Scan for the cell matching the given text and deliver its [X, Y] coordinate at center. 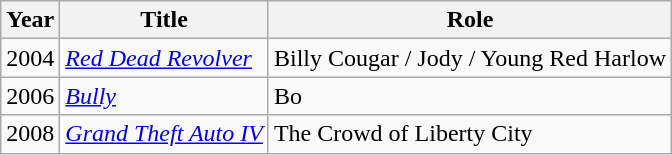
Grand Theft Auto IV [164, 134]
The Crowd of Liberty City [470, 134]
Year [30, 20]
2006 [30, 96]
2008 [30, 134]
Role [470, 20]
Bo [470, 96]
Title [164, 20]
2004 [30, 58]
Bully [164, 96]
Billy Cougar / Jody / Young Red Harlow [470, 58]
Red Dead Revolver [164, 58]
